Identify which cell holds the provided text, then report its [x, y] central coordinate. 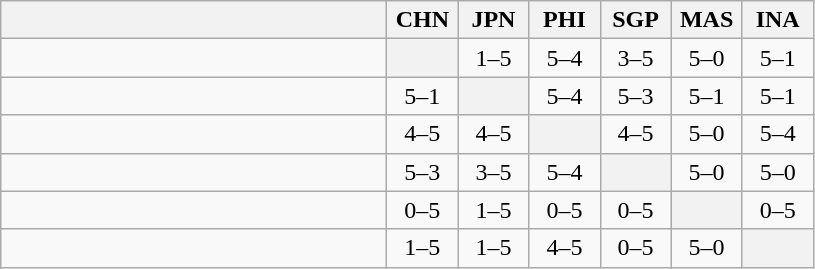
JPN [494, 20]
MAS [706, 20]
PHI [564, 20]
INA [778, 20]
SGP [636, 20]
CHN [422, 20]
